Determine the [X, Y] coordinate at the center of the cell enclosing the given text.  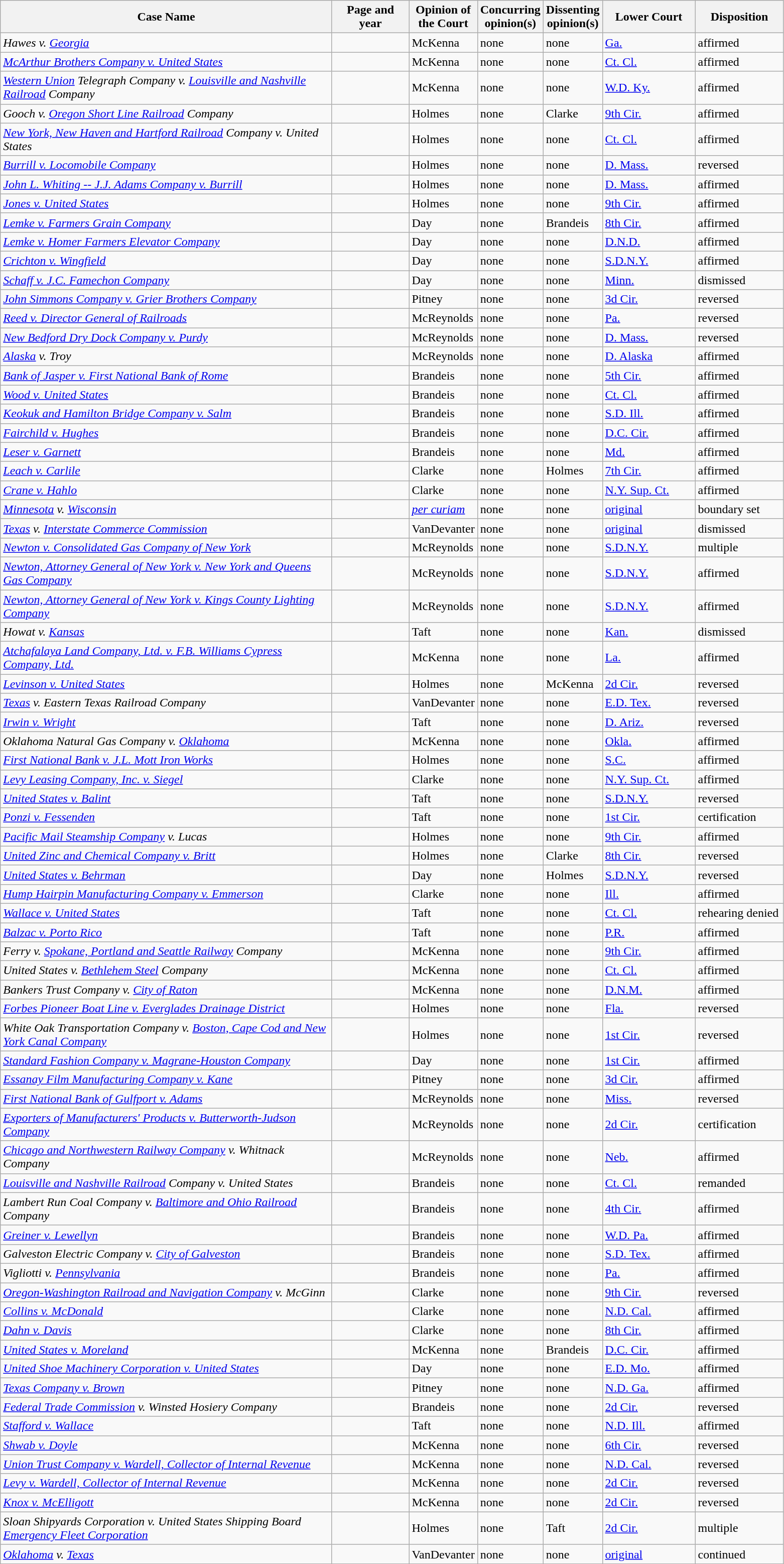
Gooch v. Oregon Short Line Railroad Company [167, 113]
D.N.M. [648, 990]
Miss. [648, 1099]
Minnesota v. Wisconsin [167, 509]
Oklahoma v. Texas [167, 1554]
6th Cir. [648, 1445]
Crichton v. Wingfield [167, 261]
W.D. Pa. [648, 1235]
continued [739, 1554]
Vigliotti v. Pennsylvania [167, 1273]
Md. [648, 452]
Disposition [739, 17]
Schaff v. J.C. Famechon Company [167, 280]
United Shoe Machinery Corporation v. United States [167, 1369]
Greiner v. Lewellyn [167, 1235]
S.D. Ill. [648, 414]
McArthur Brothers Company v. United States [167, 62]
Ferry v. Spokane, Portland and Seattle Railway Company [167, 951]
Newton v. Consolidated Gas Company of New York [167, 547]
N.D. Ill. [648, 1426]
Shwab v. Doyle [167, 1445]
Collins v. McDonald [167, 1311]
S.D. Tex. [648, 1254]
Stafford v. Wallace [167, 1426]
Hump Hairpin Manufacturing Company v. Emmerson [167, 894]
Oregon-Washington Railroad and Navigation Company v. McGinn [167, 1292]
Newton, Attorney General of New York v. Kings County Lighting Company [167, 606]
Kan. [648, 632]
Reed v. Director General of Railroads [167, 318]
Levinson v. United States [167, 684]
W.D. Ky. [648, 87]
P.R. [648, 932]
Leser v. Garnett [167, 452]
Essanay Film Manufacturing Company v. Kane [167, 1079]
Wood v. United States [167, 395]
D. Alaska [648, 356]
Texas Company v. Brown [167, 1388]
United States v. Moreland [167, 1350]
per curiam [443, 509]
Pacific Mail Steamship Company v. Lucas [167, 836]
Atchafalaya Land Company, Ltd. v. F.B. Williams Cypress Company, Ltd. [167, 658]
Sloan Shipyards Corporation v. United States Shipping Board Emergency Fleet Corporation [167, 1528]
Concurring opinion(s) [510, 17]
John Simmons Company v. Grier Brothers Company [167, 299]
D. Ariz. [648, 722]
Forbes Pioneer Boat Line v. Everglades Drainage District [167, 1009]
United Zinc and Chemical Company v. Britt [167, 856]
Dahn v. Davis [167, 1331]
Lambert Run Coal Company v. Baltimore and Ohio Railroad Company [167, 1209]
rehearing denied [739, 913]
Ga. [648, 43]
Page and year [370, 17]
Levy v. Wardell, Collector of Internal Revenue [167, 1483]
New Bedford Dry Dock Company v. Purdy [167, 337]
Jones v. United States [167, 203]
Louisville and Nashville Railroad Company v. United States [167, 1183]
United States v. Behrman [167, 875]
Wallace v. United States [167, 913]
Chicago and Northwestern Railway Company v. Whitnack Company [167, 1157]
Lower Court [648, 17]
Lemke v. Homer Farmers Elevator Company [167, 242]
Crane v. Hahlo [167, 490]
Fla. [648, 1009]
Union Trust Company v. Wardell, Collector of Internal Revenue [167, 1464]
Oklahoma Natural Gas Company v. Oklahoma [167, 741]
Lemke v. Farmers Grain Company [167, 222]
Howat v. Kansas [167, 632]
Texas v. Eastern Texas Railroad Company [167, 703]
Balzac v. Porto Rico [167, 932]
Exporters of Manufacturers' Products v. Butterworth-Judson Company [167, 1125]
White Oak Transportation Company v. Boston, Cape Cod and New York Canal Company [167, 1034]
E.D. Mo. [648, 1369]
boundary set [739, 509]
5th Cir. [648, 376]
First National Bank of Gulfport v. Adams [167, 1099]
United States v. Balint [167, 798]
Irwin v. Wright [167, 722]
Bankers Trust Company v. City of Raton [167, 990]
Western Union Telegraph Company v. Louisville and Nashville Railroad Company [167, 87]
Fairchild v. Hughes [167, 433]
Case Name [167, 17]
Knox v. McElligott [167, 1502]
Alaska v. Troy [167, 356]
Newton, Attorney General of New York v. New York and Queens Gas Company [167, 573]
Keokuk and Hamilton Bridge Company v. Salm [167, 414]
Neb. [648, 1157]
Federal Trade Commission v. Winsted Hosiery Company [167, 1407]
remanded [739, 1183]
Ponzi v. Fessenden [167, 817]
Standard Fashion Company v. Magrane-Houston Company [167, 1060]
Dissenting opinion(s) [573, 17]
Bank of Jasper v. First National Bank of Rome [167, 376]
New York, New Haven and Hartford Railroad Company v. United States [167, 140]
Leach v. Carlile [167, 471]
Levy Leasing Company, Inc. v. Siegel [167, 779]
S.C. [648, 760]
4th Cir. [648, 1209]
Burrill v. Locomobile Company [167, 165]
Minn. [648, 280]
La. [648, 658]
7th Cir. [648, 471]
N.D. Ga. [648, 1388]
Hawes v. Georgia [167, 43]
Texas v. Interstate Commerce Commission [167, 528]
Ill. [648, 894]
Opinion of the Court [443, 17]
Okla. [648, 741]
United States v. Bethlehem Steel Company [167, 971]
Galveston Electric Company v. City of Galveston [167, 1254]
John L. Whiting -- J.J. Adams Company v. Burrill [167, 184]
D.N.D. [648, 242]
E.D. Tex. [648, 703]
First National Bank v. J.L. Mott Iron Works [167, 760]
